Identify which cell holds the provided text, then report its (X, Y) central coordinate. 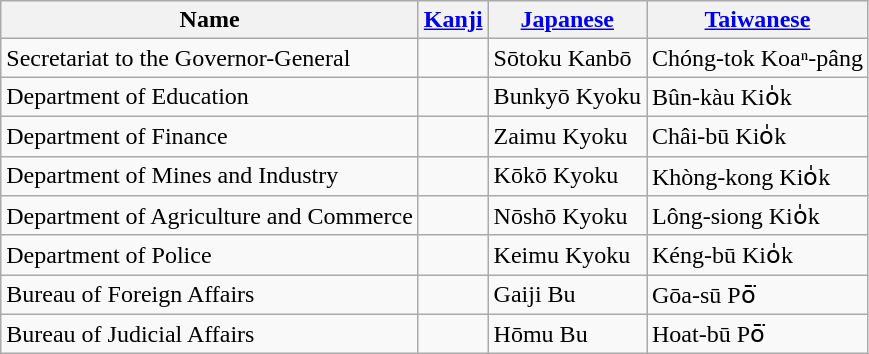
Kanji (453, 20)
Châi-bū Kio̍k (757, 136)
Secretariat to the Governor-General (210, 58)
Bureau of Foreign Affairs (210, 295)
Gaiji Bu (567, 295)
Bureau of Judicial Affairs (210, 334)
Bûn-kàu Kio̍k (757, 97)
Nōshō Kyoku (567, 216)
Japanese (567, 20)
Zaimu Kyoku (567, 136)
Department of Finance (210, 136)
Chóng-tok Koaⁿ-pâng (757, 58)
Kéng-bū Kio̍k (757, 255)
Lông-siong Kio̍k (757, 216)
Kōkō Kyoku (567, 176)
Department of Education (210, 97)
Gōa-sū Pō͘ (757, 295)
Hōmu Bu (567, 334)
Department of Police (210, 255)
Bunkyō Kyoku (567, 97)
Department of Mines and Industry (210, 176)
Hoat-bū Pō͘ (757, 334)
Keimu Kyoku (567, 255)
Sōtoku Kanbō (567, 58)
Khòng-kong Kio̍k (757, 176)
Taiwanese (757, 20)
Department of Agriculture and Commerce (210, 216)
Name (210, 20)
